Provide the (X, Y) coordinate of the cell's center where the given text is located.  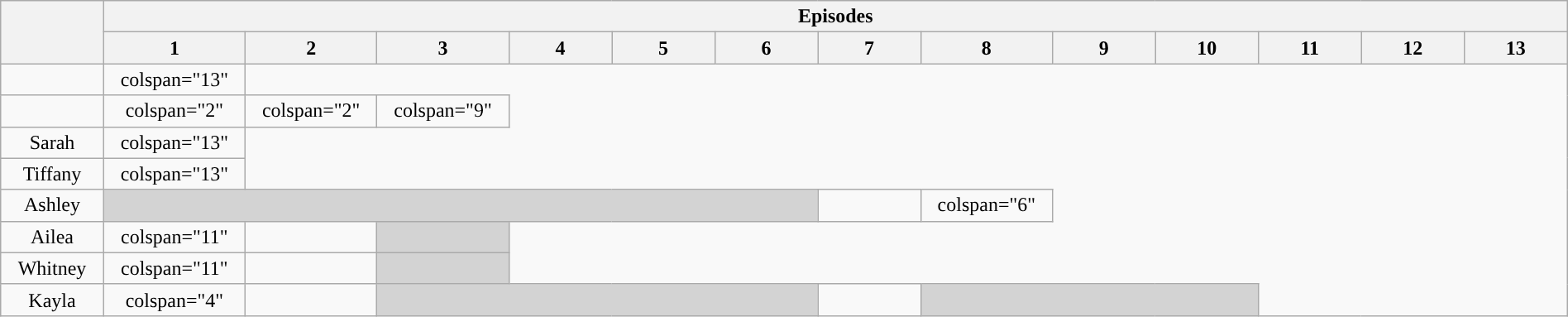
Kayla (52, 300)
13 (1515, 48)
colspan="9" (443, 111)
9 (1103, 48)
Episodes (835, 17)
Ashley (52, 205)
colspan="6" (986, 205)
5 (663, 48)
6 (766, 48)
7 (869, 48)
2 (311, 48)
8 (986, 48)
10 (1207, 48)
Tiffany (52, 174)
colspan="4" (174, 300)
11 (1309, 48)
4 (560, 48)
12 (1413, 48)
3 (443, 48)
Ailea (52, 237)
Whitney (52, 268)
Sarah (52, 142)
1 (174, 48)
